For the text-containing cell, return its midpoint in [X, Y] coordinate format. 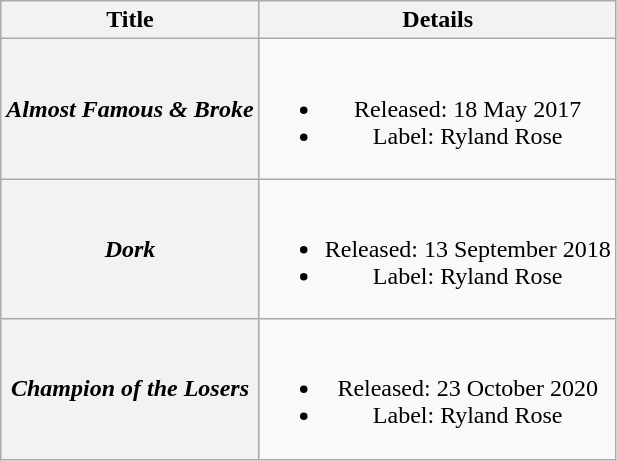
Released: 18 May 2017Label: Ryland Rose [438, 109]
Champion of the Losers [130, 389]
Dork [130, 249]
Released: 23 October 2020Label: Ryland Rose [438, 389]
Title [130, 20]
Almost Famous & Broke [130, 109]
Released: 13 September 2018Label: Ryland Rose [438, 249]
Details [438, 20]
